Identify which cell holds the provided text, then report its [X, Y] central coordinate. 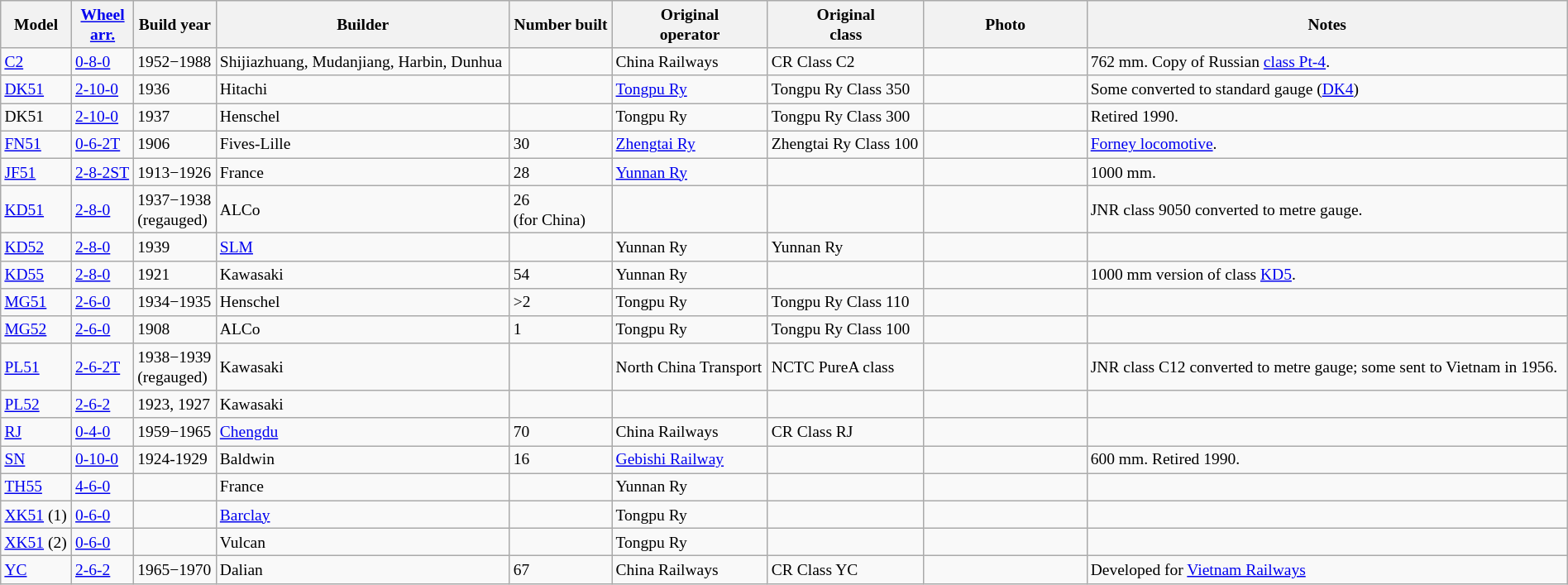
Zhengtai Ry Class 100 [845, 144]
C2 [36, 61]
Photo [1006, 25]
NCTC PureA class [845, 367]
1937−1938(regauged) [175, 209]
0-10-0 [103, 460]
1959−1965 [175, 432]
Shijiazhuang, Mudanjiang, Harbin, Dunhua [362, 61]
1906 [175, 144]
1938−1939(regauged) [175, 367]
Originalclass [845, 25]
16 [561, 460]
Tongpu Ry Class 350 [845, 89]
CR Class C2 [845, 61]
67 [561, 569]
RJ [36, 432]
CR Class YC [845, 569]
PL52 [36, 404]
1934−1935 [175, 301]
1908 [175, 329]
4-6-0 [103, 487]
1937 [175, 117]
SN [36, 460]
28 [561, 172]
1000 mm. [1327, 172]
Notes [1327, 25]
Baldwin [362, 460]
JNR class 9050 converted to metre gauge. [1327, 209]
Hitachi [362, 89]
Builder [362, 25]
Gebishi Railway [690, 460]
1000 mm version of class KD5. [1327, 275]
2-8-2ST [103, 172]
Build year [175, 25]
Forney locomotive. [1327, 144]
Retired 1990. [1327, 117]
30 [561, 144]
1952−1988 [175, 61]
1965−1970 [175, 569]
762 mm. Copy of Russian class Pt-4. [1327, 61]
XK51 (1) [36, 515]
Barclay [362, 515]
Wheelarr. [103, 25]
1936 [175, 89]
Some converted to standard gauge (DK4) [1327, 89]
Number built [561, 25]
0-8-0 [103, 61]
SLM [362, 247]
1 [561, 329]
MG52 [36, 329]
70 [561, 432]
Fives-Lille [362, 144]
KD55 [36, 275]
1924-1929 [175, 460]
54 [561, 275]
Chengdu [362, 432]
XK51 (2) [36, 543]
Model [36, 25]
600 mm. Retired 1990. [1327, 460]
Tongpu Ry Class 300 [845, 117]
Originaloperator [690, 25]
>2 [561, 301]
Developed for Vietnam Railways [1327, 569]
MG51 [36, 301]
26(for China) [561, 209]
JNR class C12 converted to metre gauge; some sent to Vietnam in 1956. [1327, 367]
FN51 [36, 144]
TH55 [36, 487]
Zhengtai Ry [690, 144]
1939 [175, 247]
JF51 [36, 172]
KD52 [36, 247]
0-6-2T [103, 144]
Tongpu Ry Class 100 [845, 329]
PL51 [36, 367]
Vulcan [362, 543]
CR Class RJ [845, 432]
North China Transport [690, 367]
2-6-2T [103, 367]
1913−1926 [175, 172]
0-4-0 [103, 432]
Tongpu Ry Class 110 [845, 301]
1921 [175, 275]
KD51 [36, 209]
1923, 1927 [175, 404]
YC [36, 569]
Dalian [362, 569]
